Capture the cell that displays the provided text and extract its (x, y) central coordinate. 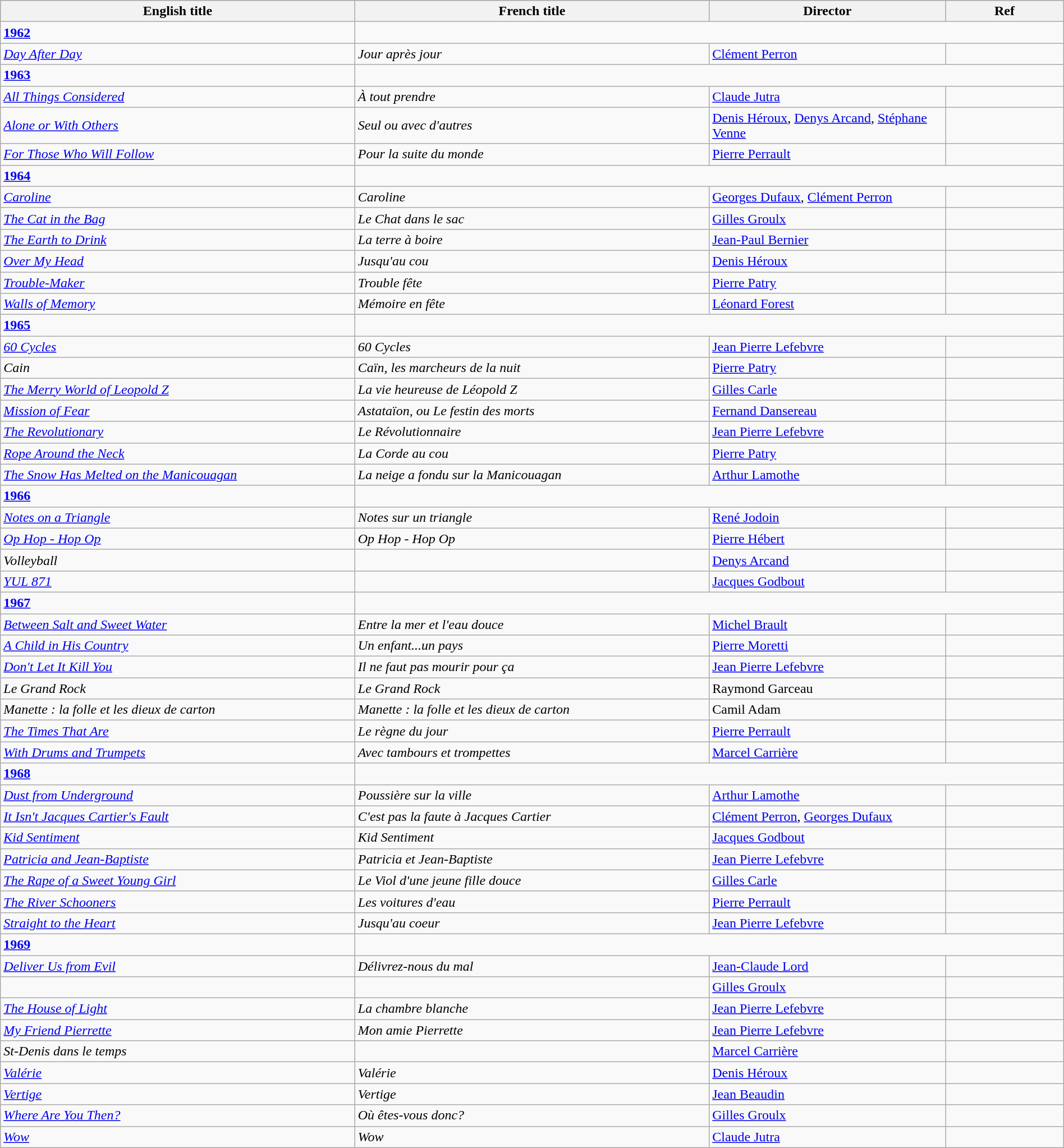
Alone or With Others (178, 126)
La vie heureuse de Léopold Z (532, 389)
Trouble fête (532, 282)
Mémoire en fête (532, 304)
The River Schooners (178, 902)
Jean-Claude Lord (827, 966)
It Isn't Jacques Cartier's Fault (178, 816)
Where Are You Then? (178, 1115)
The Rape of a Sweet Young Girl (178, 880)
The Earth to Drink (178, 240)
Denis Héroux, Denys Arcand, Stéphane Venne (827, 126)
1969 (178, 944)
Notes sur un triangle (532, 517)
La Corde au cou (532, 453)
Between Salt and Sweet Water (178, 624)
Poussière sur la ville (532, 795)
Clément Perron, Georges Dufaux (827, 816)
Jour après jour (532, 54)
Don't Let It Kill You (178, 667)
Walls of Memory (178, 304)
With Drums and Trumpets (178, 752)
René Jodoin (827, 517)
French title (532, 11)
The Cat in the Bag (178, 218)
1967 (178, 603)
Rope Around the Neck (178, 453)
Patricia and Jean-Baptiste (178, 859)
Denys Arcand (827, 560)
Délivrez-nous du mal (532, 966)
All Things Considered (178, 97)
La terre à boire (532, 240)
Jean-Paul Bernier (827, 240)
Camil Adam (827, 710)
Over My Head (178, 261)
La neige a fondu sur la Manicouagan (532, 475)
The House of Light (178, 1009)
Où êtes-vous donc? (532, 1115)
Jean Beaudin (827, 1094)
Un enfant...un pays (532, 646)
C'est pas la faute à Jacques Cartier (532, 816)
1968 (178, 774)
Trouble-Maker (178, 282)
Michel Brault (827, 624)
The Snow Has Melted on the Manicouagan (178, 475)
The Times That Are (178, 731)
Jusqu'au cou (532, 261)
The Merry World of Leopold Z (178, 389)
Notes on a Triangle (178, 517)
Fernand Dansereau (827, 411)
Pierre Hébert (827, 539)
English title (178, 11)
Caïn, les marcheurs de la nuit (532, 368)
Seul ou avec d'autres (532, 126)
Day After Day (178, 54)
The Revolutionary (178, 432)
1963 (178, 75)
Cain (178, 368)
Les voitures d'eau (532, 902)
St-Denis dans le temps (178, 1051)
Director (827, 11)
Le Révolutionnaire (532, 432)
Patricia et Jean-Baptiste (532, 859)
My Friend Pierrette (178, 1030)
Raymond Garceau (827, 688)
Entre la mer et l'eau douce (532, 624)
Straight to the Heart (178, 923)
La chambre blanche (532, 1009)
Il ne faut pas mourir pour ça (532, 667)
1966 (178, 496)
Mon amie Pierrette (532, 1030)
Le règne du jour (532, 731)
À tout prendre (532, 97)
Clément Perron (827, 54)
Pour la suite du monde (532, 154)
Le Viol d'une jeune fille douce (532, 880)
Ref (1005, 11)
1962 (178, 33)
Volleyball (178, 560)
Astataïon, ou Le festin des morts (532, 411)
A Child in His Country (178, 646)
1965 (178, 325)
For Those Who Will Follow (178, 154)
Avec tambours et trompettes (532, 752)
Pierre Moretti (827, 646)
Le Chat dans le sac (532, 218)
Léonard Forest (827, 304)
Jusqu'au coeur (532, 923)
Mission of Fear (178, 411)
YUL 871 (178, 581)
Deliver Us from Evil (178, 966)
1964 (178, 176)
Georges Dufaux, Clément Perron (827, 197)
Dust from Underground (178, 795)
